From the cell containing the given text, extract its center point as [X, Y] coordinate. 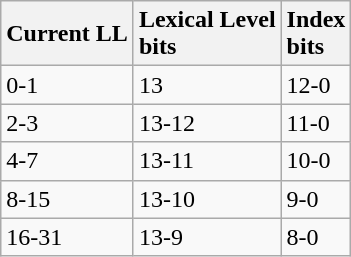
4-7 [68, 161]
13-12 [207, 123]
8-15 [68, 199]
Current LL [68, 34]
16-31 [68, 237]
11-0 [316, 123]
10-0 [316, 161]
13 [207, 85]
0-1 [68, 85]
Lexical Levelbits [207, 34]
13-9 [207, 237]
9-0 [316, 199]
8-0 [316, 237]
13-11 [207, 161]
13-10 [207, 199]
Indexbits [316, 34]
2-3 [68, 123]
12-0 [316, 85]
